For the text-containing cell, return its midpoint in [X, Y] coordinate format. 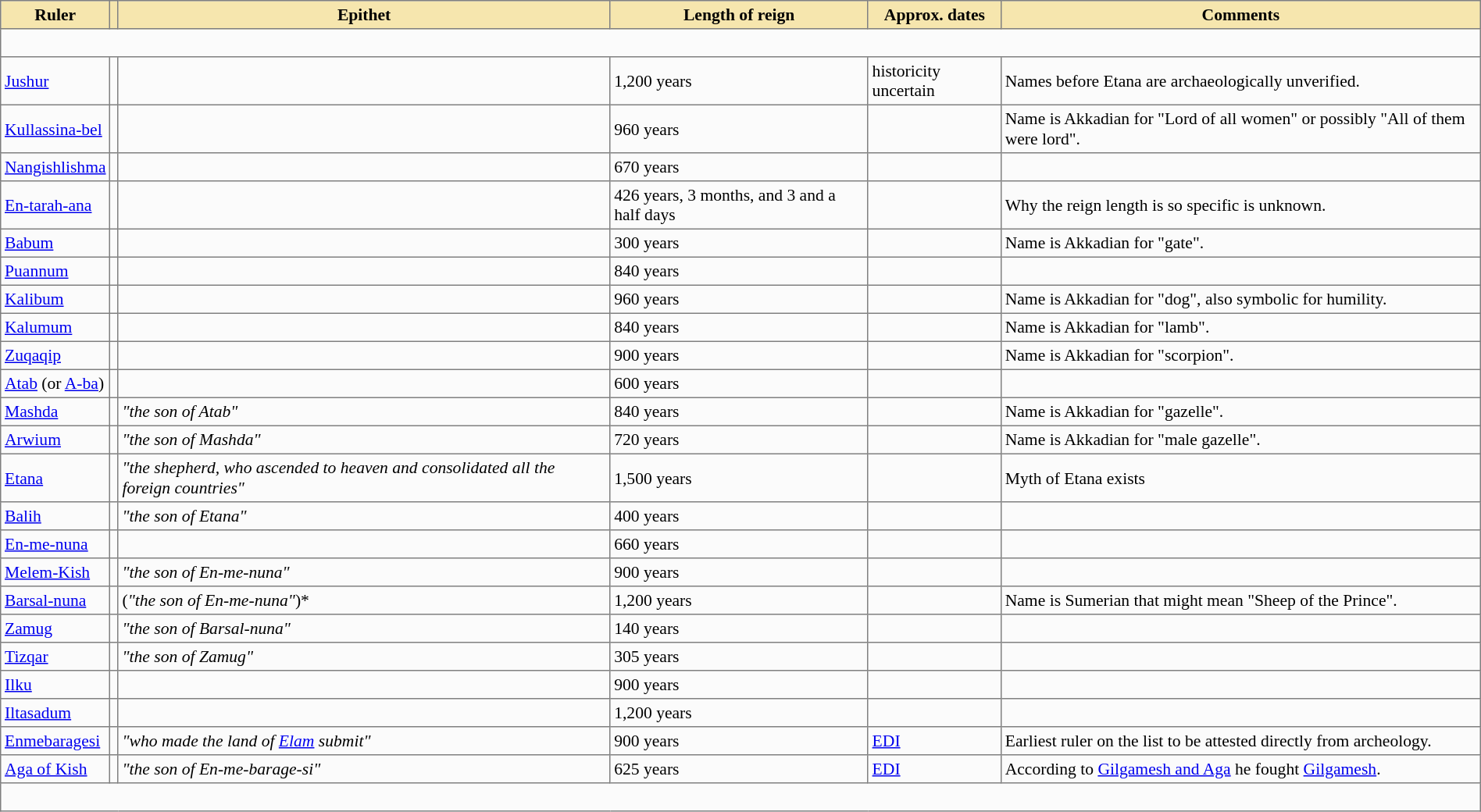
Name is Akkadian for "lamb". [1240, 327]
Iltasadum [55, 713]
Name is Sumerian that might mean "Sheep of the Prince". [1240, 600]
300 years [739, 243]
("the son of En-me-nuna")* [364, 600]
Puannum [55, 271]
Jushur [55, 81]
Myth of Etana exists [1240, 478]
Aga of Kish [55, 769]
"the son of Barsal-nuna" [364, 629]
Arwium [55, 440]
"the shepherd, who ascended to heaven and consolidated all the foreign countries" [364, 478]
Why the reign length is so specific is unknown. [1240, 205]
Zuqaqip [55, 355]
Atab (or A-ba) [55, 383]
Melem-Kish [55, 572]
Zamug [55, 629]
660 years [739, 544]
Length of reign [739, 15]
Epithet [364, 15]
305 years [739, 657]
historicity uncertain [934, 81]
Name is Akkadian for "male gazelle". [1240, 440]
According to Gilgamesh and Aga he fought Gilgamesh. [1240, 769]
Barsal-nuna [55, 600]
Kullassina-bel [55, 129]
426 years, 3 months, and 3 and a half days [739, 205]
Kalumum [55, 327]
En-tarah-ana [55, 205]
Nangishlishma [55, 167]
"the son of En-me-nuna" [364, 572]
Ilku [55, 685]
Name is Akkadian for "dog", also symbolic for humility. [1240, 299]
"the son of Mashda" [364, 440]
Mashda [55, 411]
Comments [1240, 15]
Tizqar [55, 657]
Etana [55, 478]
"the son of En-me-barage-si" [364, 769]
Name is Akkadian for "Lord of all women" or possibly "All of them were lord". [1240, 129]
"who made the land of Elam submit" [364, 741]
720 years [739, 440]
625 years [739, 769]
Enmebaragesi [55, 741]
En-me-nuna [55, 544]
1,500 years [739, 478]
600 years [739, 383]
Earliest ruler on the list to be attested directly from archeology. [1240, 741]
400 years [739, 516]
Names before Etana are archaeologically unverified. [1240, 81]
"the son of Atab" [364, 411]
Approx. dates [934, 15]
Kalibum [55, 299]
Ruler [55, 15]
"the son of Etana" [364, 516]
Babum [55, 243]
Name is Akkadian for "gate". [1240, 243]
670 years [739, 167]
"the son of Zamug" [364, 657]
Name is Akkadian for "gazelle". [1240, 411]
Name is Akkadian for "scorpion". [1240, 355]
Balih [55, 516]
140 years [739, 629]
